Search for the cell housing the specified text and yield its [X, Y] center coordinate. 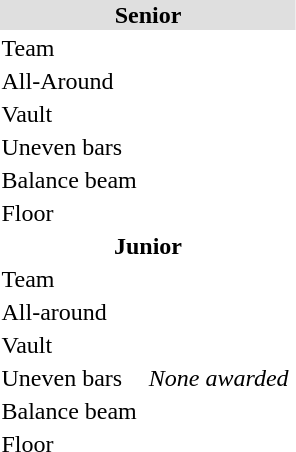
Senior [148, 15]
Junior [148, 246]
None awarded [218, 378]
All-around [69, 312]
Floor [69, 213]
All-Around [69, 81]
